Extract the [x, y] coordinate from the center of the cell holding the provided text.  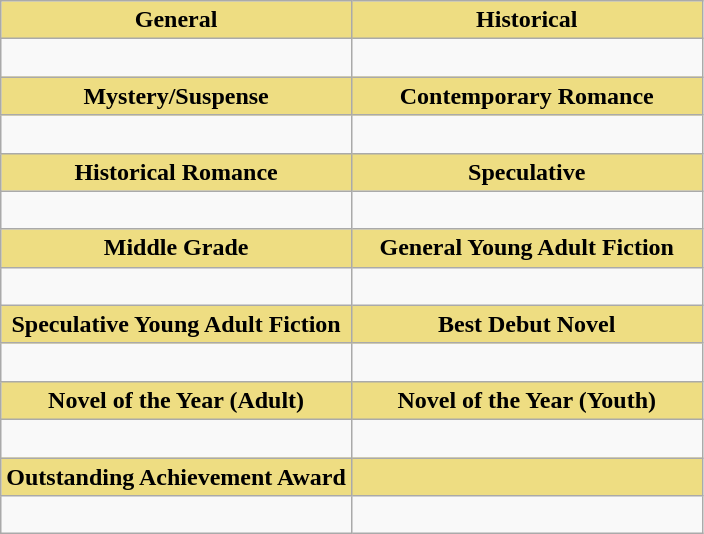
Novel of the Year (Youth) [526, 400]
Middle Grade [176, 248]
General Young Adult Fiction [526, 248]
Best Debut Novel [526, 324]
Speculative [526, 172]
Contemporary Romance [526, 96]
Speculative Young Adult Fiction [176, 324]
Mystery/Suspense [176, 96]
Historical Romance [176, 172]
Novel of the Year (Adult) [176, 400]
Outstanding Achievement Award [176, 477]
General [176, 20]
Historical [526, 20]
